Provide the (X, Y) coordinate of the cell's center where the given text is located.  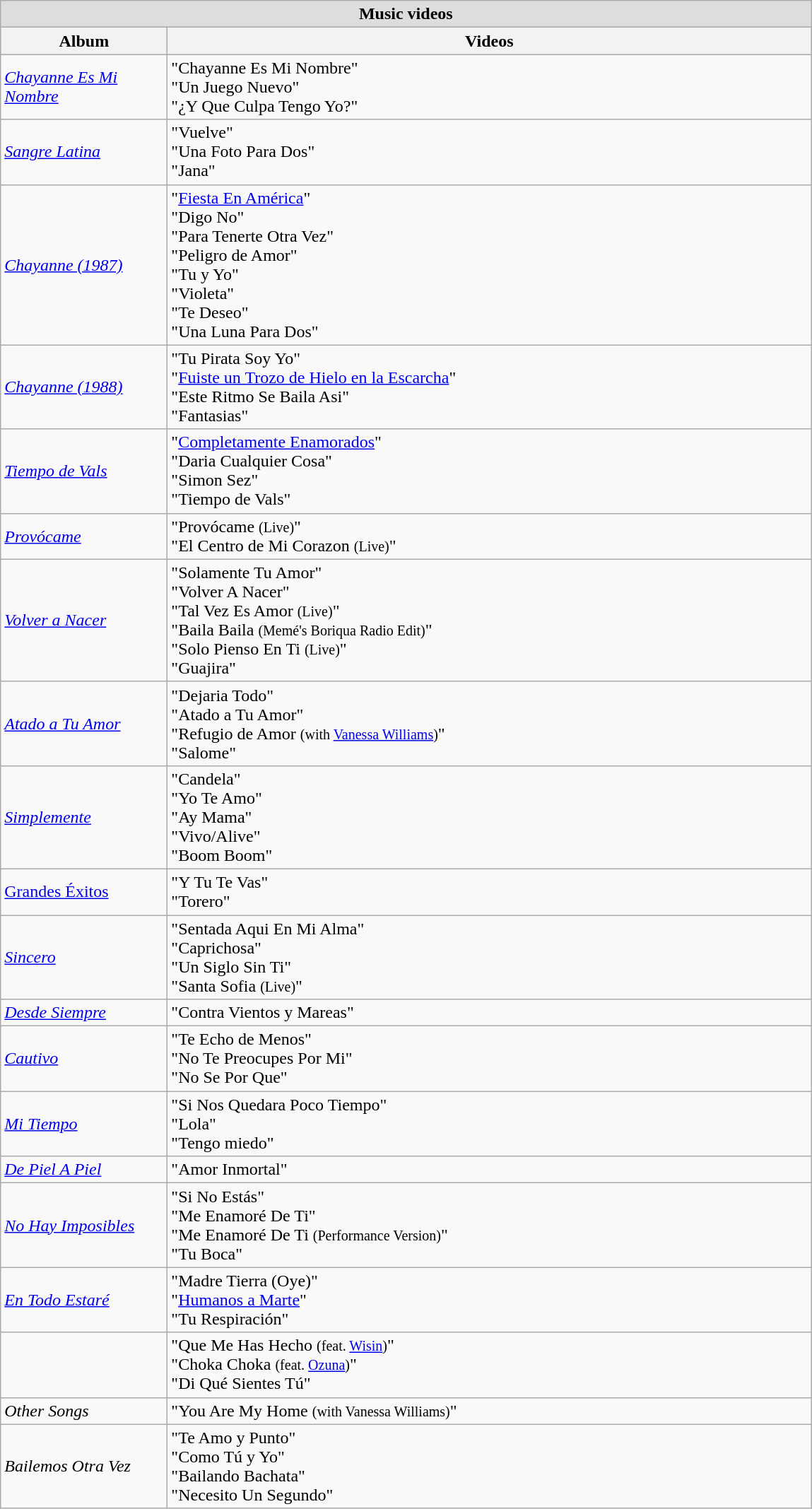
Album (84, 41)
"Te Amo y Punto""Como Tú y Yo""Bailando Bachata""Necesito Un Segundo" (489, 1466)
Provócame (84, 536)
"Provócame (Live)""El Centro de Mi Corazon (Live)" (489, 536)
"You Are My Home (with Vanessa Williams)" (489, 1411)
Bailemos Otra Vez (84, 1466)
Cautivo (84, 1059)
"Dejaria Todo""Atado a Tu Amor""Refugio de Amor (with Vanessa Williams)""Salome" (489, 724)
De Piel A Piel (84, 1170)
"Completamente Enamorados""Daria Cualquier Cosa""Simon Sez""Tiempo de Vals" (489, 471)
"Solamente Tu Amor""Volver A Nacer""Tal Vez Es Amor (Live)""Baila Baila (Memé's Boriqua Radio Edit)""Solo Pienso En Ti (Live)""Guajira" (489, 621)
"Si Nos Quedara Poco Tiempo""Lola""Tengo miedo" (489, 1124)
Chayanne Es Mi Nombre (84, 87)
"Tu Pirata Soy Yo""Fuiste un Trozo de Hielo en la Escarcha""Este Ritmo Se Baila Asi""Fantasias" (489, 387)
"Sentada Aqui En Mi Alma""Caprichosa""Un Siglo Sin Ti""Santa Sofia (Live)" (489, 957)
Music videos (406, 14)
Sangre Latina (84, 152)
"Contra Vientos y Mareas" (489, 1013)
"Fiesta En América""Digo No""Para Tenerte Otra Vez""Peligro de Amor""Tu y Yo""Violeta""Te Deseo""Una Luna Para Dos" (489, 264)
"Madre Tierra (Oye)""Humanos a Marte""Tu Respiración" (489, 1300)
"Vuelve""Una Foto Para Dos""Jana" (489, 152)
Chayanne (1987) (84, 264)
Grandes Éxitos (84, 892)
"Y Tu Te Vas""Torero" (489, 892)
"Candela""Yo Te Amo""Ay Mama""Vivo/Alive""Boom Boom" (489, 817)
"Que Me Has Hecho (feat. Wisin)""Choka Choka (feat. Ozuna)""Di Qué Sientes Tú" (489, 1365)
Desde Siempre (84, 1013)
Other Songs (84, 1411)
"Si No Estás""Me Enamoré De Ti""Me Enamoré De Ti (Performance Version)""Tu Boca" (489, 1226)
No Hay Imposibles (84, 1226)
Volver a Nacer (84, 621)
Atado a Tu Amor (84, 724)
Simplemente (84, 817)
"Te Echo de Menos""No Te Preocupes Por Mi""No Se Por Que" (489, 1059)
"Chayanne Es Mi Nombre""Un Juego Nuevo""¿Y Que Culpa Tengo Yo?" (489, 87)
Chayanne (1988) (84, 387)
"Amor Inmortal" (489, 1170)
Videos (489, 41)
Sincero (84, 957)
En Todo Estaré (84, 1300)
Tiempo de Vals (84, 471)
Mi Tiempo (84, 1124)
